Determine the (x, y) coordinate at the center of the cell enclosing the given text.  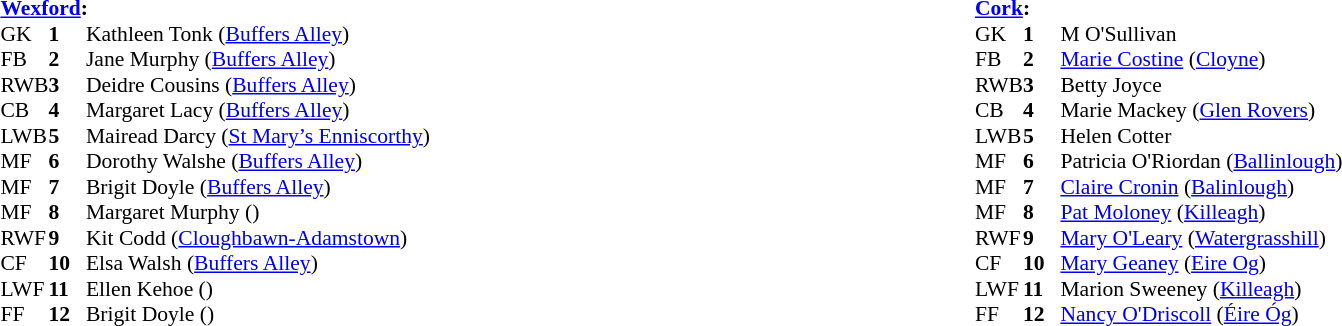
Mairead Darcy (St Mary’s Enniscorthy) (258, 136)
Kit Codd (Cloughbawn-Adamstown) (258, 238)
Deidre Cousins (Buffers Alley) (258, 85)
Patricia O'Riordan (Ballinlough) (1201, 161)
Marie Mackey (Glen Rovers) (1201, 111)
Kathleen Tonk (Buffers Alley) (258, 34)
Helen Cotter (1201, 136)
Elsa Walsh (Buffers Alley) (258, 263)
Dorothy Walshe (Buffers Alley) (258, 161)
Mary Geaney (Eire Og) (1201, 263)
Margaret Lacy (Buffers Alley) (258, 111)
Ellen Kehoe () (258, 289)
Mary O'Leary (Watergrasshill) (1201, 238)
Claire Cronin (Balinlough) (1201, 187)
Betty Joyce (1201, 85)
Margaret Murphy () (258, 213)
Marie Costine (Cloyne) (1201, 59)
Marion Sweeney (Killeagh) (1201, 289)
Brigit Doyle (Buffers Alley) (258, 187)
M O'Sullivan (1201, 34)
Pat Moloney (Killeagh) (1201, 213)
Jane Murphy (Buffers Alley) (258, 59)
